Extract the [X, Y] coordinate from the center of the cell holding the provided text.  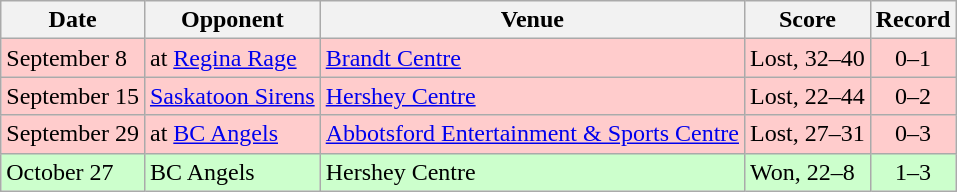
Lost, 27–31 [808, 134]
October 27 [73, 172]
Abbotsford Entertainment & Sports Centre [532, 134]
Lost, 22–44 [808, 96]
Record [913, 20]
Opponent [232, 20]
Score [808, 20]
Won, 22–8 [808, 172]
September 8 [73, 58]
at BC Angels [232, 134]
1–3 [913, 172]
BC Angels [232, 172]
Lost, 32–40 [808, 58]
0–1 [913, 58]
Date [73, 20]
Venue [532, 20]
Brandt Centre [532, 58]
September 15 [73, 96]
0–2 [913, 96]
September 29 [73, 134]
0–3 [913, 134]
Saskatoon Sirens [232, 96]
at Regina Rage [232, 58]
